Search for the cell housing the specified text and yield its (x, y) center coordinate. 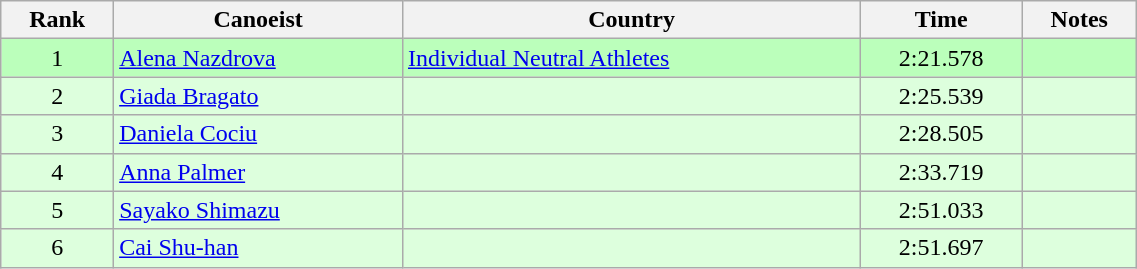
5 (58, 210)
6 (58, 248)
Rank (58, 20)
2 (58, 96)
4 (58, 172)
Notes (1080, 20)
Time (942, 20)
2:51.697 (942, 248)
1 (58, 58)
Cai Shu-han (258, 248)
Canoeist (258, 20)
Individual Neutral Athletes (631, 58)
Giada Bragato (258, 96)
2:21.578 (942, 58)
2:28.505 (942, 134)
Alena Nazdrova (258, 58)
2:25.539 (942, 96)
Anna Palmer (258, 172)
Country (631, 20)
Sayako Shimazu (258, 210)
3 (58, 134)
2:51.033 (942, 210)
Daniela Cociu (258, 134)
2:33.719 (942, 172)
